Search for the cell housing the specified text and yield its (x, y) center coordinate. 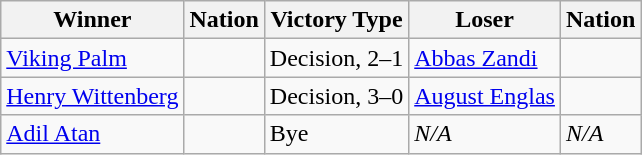
Loser (485, 20)
August Englas (485, 96)
Henry Wittenberg (92, 96)
Viking Palm (92, 58)
Adil Atan (92, 134)
Abbas Zandi (485, 58)
Bye (336, 134)
Winner (92, 20)
Decision, 3–0 (336, 96)
Decision, 2–1 (336, 58)
Victory Type (336, 20)
